Provide the (X, Y) coordinate of the cell's center where the given text is located.  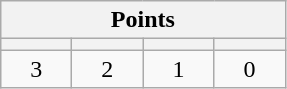
2 (108, 69)
0 (250, 69)
1 (178, 69)
Points (143, 20)
3 (36, 69)
